Capture the cell that displays the provided text and extract its [X, Y] central coordinate. 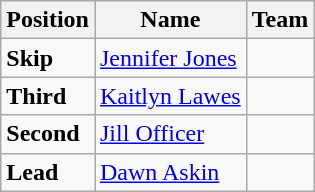
Third [48, 96]
Skip [48, 58]
Position [48, 20]
Lead [48, 172]
Name [170, 20]
Jill Officer [170, 134]
Second [48, 134]
Jennifer Jones [170, 58]
Team [280, 20]
Dawn Askin [170, 172]
Kaitlyn Lawes [170, 96]
